Determine the (x, y) coordinate at the center of the cell enclosing the given text.  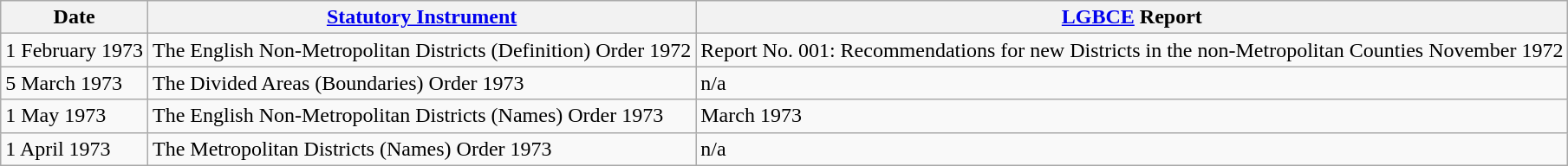
5 March 1973 (75, 83)
The Divided Areas (Boundaries) Order 1973 (421, 83)
1 February 1973 (75, 50)
Date (75, 17)
The Metropolitan Districts (Names) Order 1973 (421, 149)
March 1973 (1132, 116)
1 May 1973 (75, 116)
1 April 1973 (75, 149)
The English Non-Metropolitan Districts (Definition) Order 1972 (421, 50)
Statutory Instrument (421, 17)
The English Non-Metropolitan Districts (Names) Order 1973 (421, 116)
Report No. 001: Recommendations for new Districts in the non-Metropolitan Counties November 1972 (1132, 50)
LGBCE Report (1132, 17)
